Determine the [X, Y] coordinate at the center of the cell enclosing the given text.  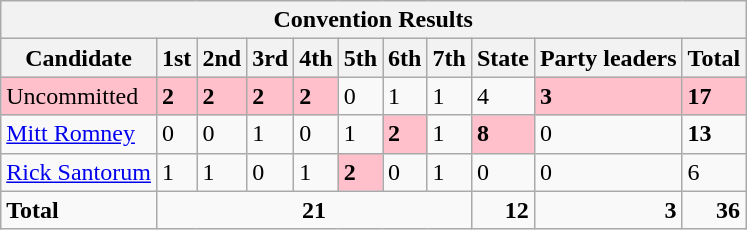
4 [502, 96]
1st [176, 58]
12 [502, 210]
5th [360, 58]
21 [314, 210]
8 [502, 134]
6th [405, 58]
Party leaders [608, 58]
7th [449, 58]
4th [316, 58]
13 [714, 134]
Mitt Romney [79, 134]
Uncommitted [79, 96]
Candidate [79, 58]
17 [714, 96]
Convention Results [374, 20]
3rd [270, 58]
36 [714, 210]
State [502, 58]
Rick Santorum [79, 172]
2nd [222, 58]
6 [714, 172]
